Capture the cell that displays the provided text and extract its [x, y] central coordinate. 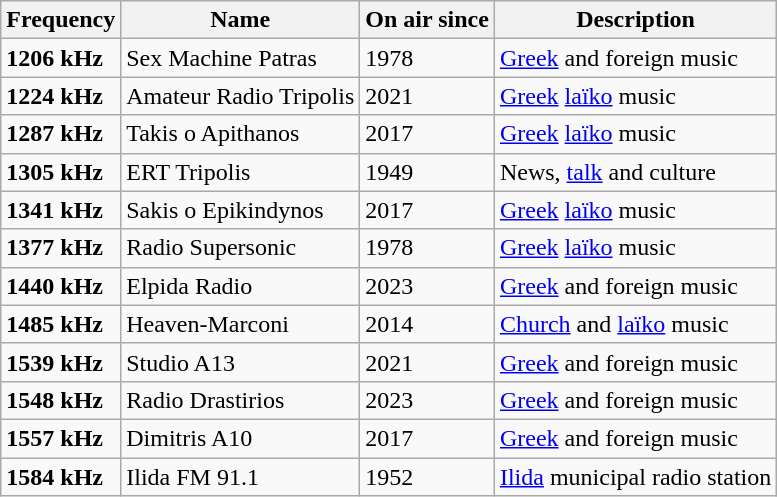
Sex Machine Patras [240, 58]
Studio A13 [240, 362]
1440 kHz [61, 286]
Amateur Radio Tripolis [240, 96]
Sakis o Epikindynos [240, 210]
1305 kHz [61, 172]
1485 kHz [61, 324]
1539 kHz [61, 362]
1287 kHz [61, 134]
News, talk and culture [635, 172]
Takis o Apithanos [240, 134]
Radio Supersonic [240, 248]
Ilida FM 91.1 [240, 477]
Frequency [61, 20]
ERT Tripolis [240, 172]
Dimitris A10 [240, 438]
On air since [428, 20]
1952 [428, 477]
1557 kHz [61, 438]
Ilida municipal radio station [635, 477]
1224 kHz [61, 96]
1949 [428, 172]
2014 [428, 324]
Radio Drastirios [240, 400]
1584 kHz [61, 477]
Name [240, 20]
1377 kHz [61, 248]
Heaven-Marconi [240, 324]
Description [635, 20]
Church and laïko music [635, 324]
1206 kHz [61, 58]
1548 kHz [61, 400]
Elpida Radio [240, 286]
1341 kHz [61, 210]
